Capture the cell that displays the provided text and extract its [X, Y] central coordinate. 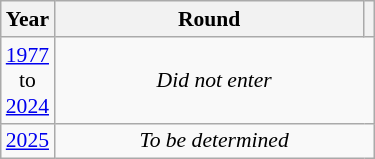
1977to2024 [28, 80]
2025 [28, 141]
Round [209, 19]
To be determined [214, 141]
Year [28, 19]
Did not enter [214, 80]
